Find where the given text appears and provide that cell's center as [x, y] coordinate. 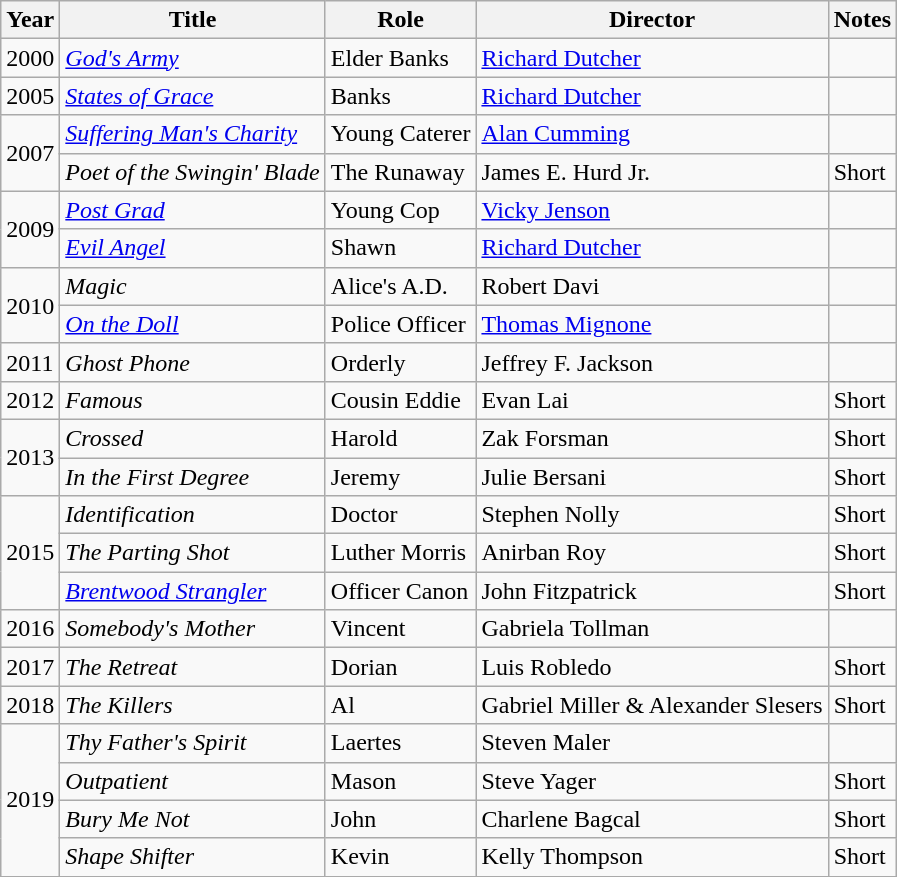
Luther Morris [400, 553]
2009 [30, 229]
Vincent [400, 629]
The Killers [193, 705]
Al [400, 705]
Mason [400, 781]
Shape Shifter [193, 857]
Kevin [400, 857]
2010 [30, 305]
Robert Davi [652, 286]
John [400, 819]
James E. Hurd Jr. [652, 172]
Notes [862, 20]
2019 [30, 800]
Famous [193, 400]
The Runaway [400, 172]
Poet of the Swingin' Blade [193, 172]
Luis Robledo [652, 667]
2015 [30, 553]
Orderly [400, 362]
Police Officer [400, 324]
Charlene Bagcal [652, 819]
Alan Cumming [652, 134]
2018 [30, 705]
2007 [30, 153]
Evil Angel [193, 248]
2000 [30, 58]
Stephen Nolly [652, 515]
Gabriela Tollman [652, 629]
Kelly Thompson [652, 857]
Somebody's Mother [193, 629]
2017 [30, 667]
Dorian [400, 667]
Bury Me Not [193, 819]
Evan Lai [652, 400]
Vicky Jenson [652, 210]
John Fitzpatrick [652, 591]
Banks [400, 96]
Young Cop [400, 210]
Role [400, 20]
Suffering Man's Charity [193, 134]
Anirban Roy [652, 553]
Laertes [400, 743]
Post Grad [193, 210]
Jeffrey F. Jackson [652, 362]
Young Caterer [400, 134]
Ghost Phone [193, 362]
The Parting Shot [193, 553]
2016 [30, 629]
Cousin Eddie [400, 400]
Alice's A.D. [400, 286]
2013 [30, 457]
In the First Degree [193, 477]
Title [193, 20]
Officer Canon [400, 591]
States of Grace [193, 96]
Doctor [400, 515]
Steven Maler [652, 743]
Steve Yager [652, 781]
Brentwood Strangler [193, 591]
Magic [193, 286]
Zak Forsman [652, 438]
Thy Father's Spirit [193, 743]
On the Doll [193, 324]
2011 [30, 362]
Crossed [193, 438]
Thomas Mignone [652, 324]
God's Army [193, 58]
Year [30, 20]
Julie Bersani [652, 477]
Jeremy [400, 477]
Identification [193, 515]
Gabriel Miller & Alexander Slesers [652, 705]
Elder Banks [400, 58]
2005 [30, 96]
Director [652, 20]
The Retreat [193, 667]
2012 [30, 400]
Outpatient [193, 781]
Shawn [400, 248]
Harold [400, 438]
